Pinpoint the cell where the given text exists, returning its (x, y) midpoint coordinate. 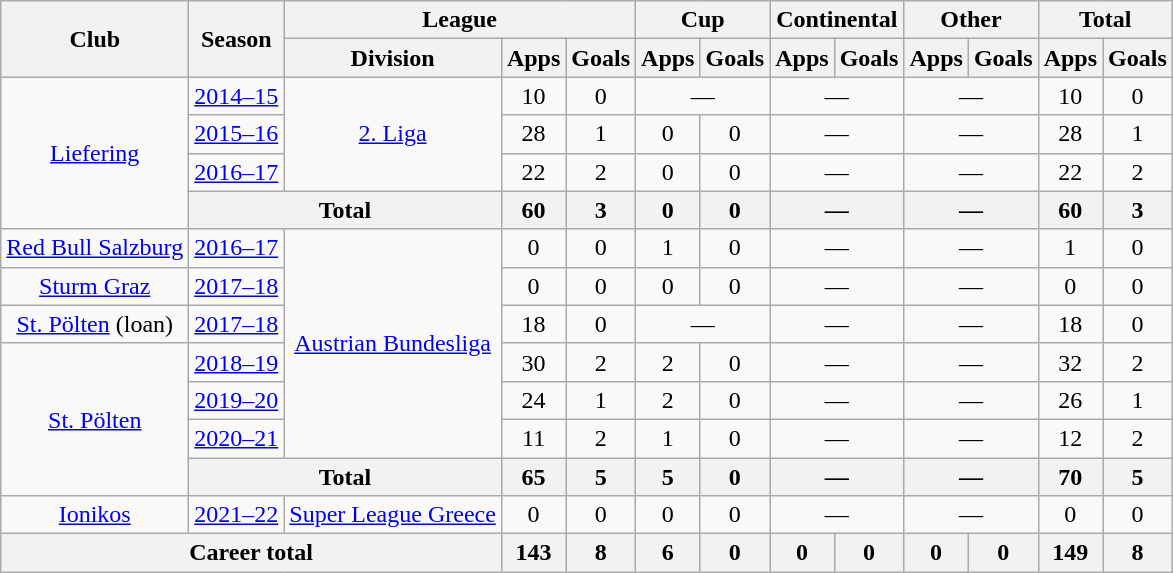
Austrian Bundesliga (393, 343)
2014–15 (236, 96)
St. Pölten (loan) (95, 324)
League (460, 20)
2020–21 (236, 438)
Ionikos (95, 515)
Continental (837, 20)
Super League Greece (393, 515)
2019–20 (236, 400)
St. Pölten (95, 419)
12 (1070, 438)
65 (533, 477)
Club (95, 39)
Red Bull Salzburg (95, 248)
2018–19 (236, 362)
149 (1070, 553)
Cup (703, 20)
24 (533, 400)
Other (971, 20)
11 (533, 438)
32 (1070, 362)
6 (668, 553)
143 (533, 553)
Liefering (95, 153)
30 (533, 362)
Career total (252, 553)
2015–16 (236, 134)
70 (1070, 477)
Season (236, 39)
26 (1070, 400)
Sturm Graz (95, 286)
Division (393, 58)
2021–22 (236, 515)
2. Liga (393, 134)
